Detect which cell encompasses the target text, then output its [x, y] center coordinate. 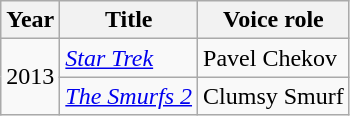
The Smurfs 2 [129, 96]
Pavel Chekov [274, 58]
Star Trek [129, 58]
Voice role [274, 20]
Title [129, 20]
Year [30, 20]
2013 [30, 77]
Clumsy Smurf [274, 96]
